Determine the (X, Y) coordinate at the center of the cell enclosing the given text.  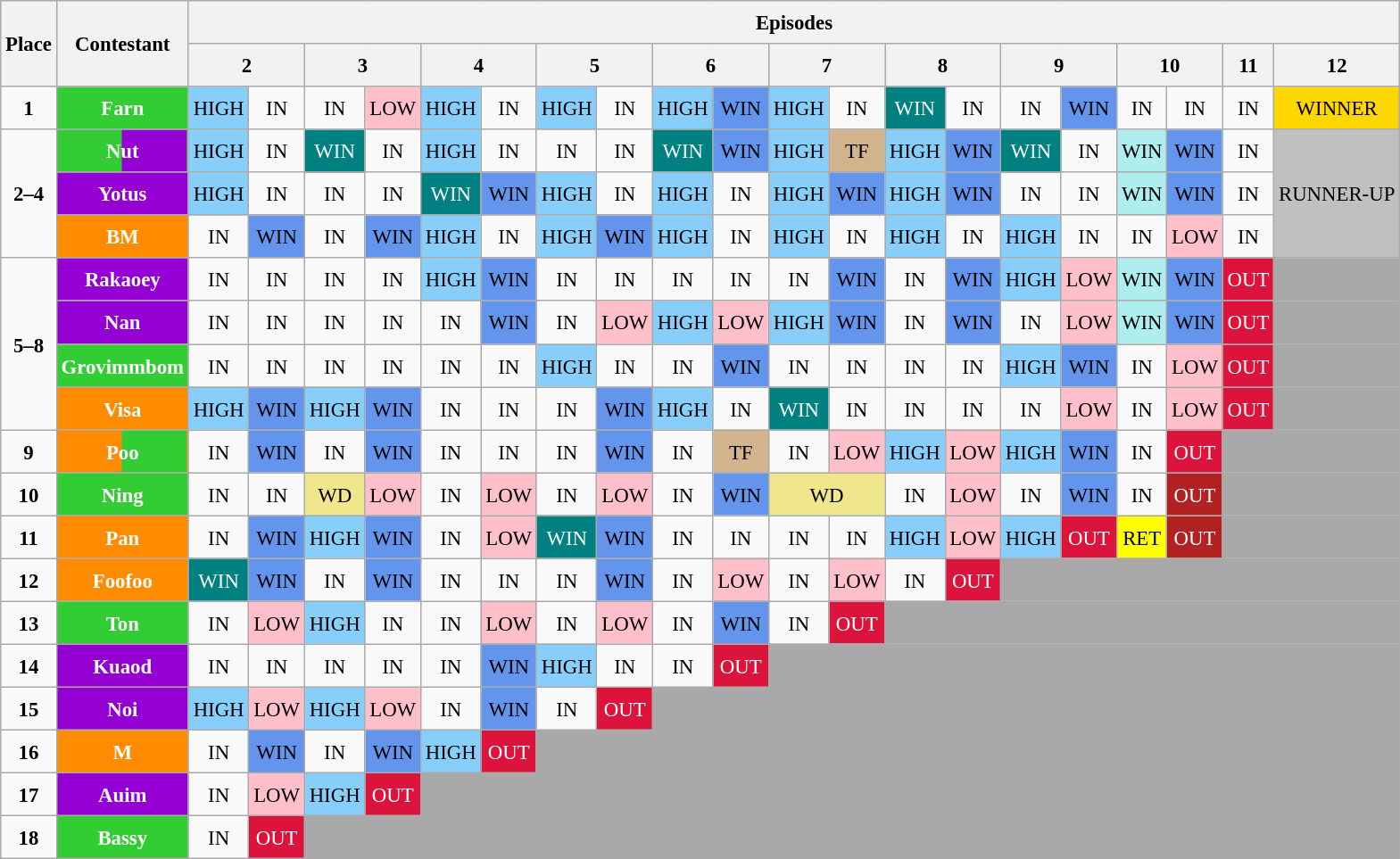
2 (246, 65)
Grovimmbom (122, 366)
M (122, 752)
Auim (122, 795)
1 (29, 108)
Episodes (794, 22)
4 (478, 65)
Place (29, 44)
3 (362, 65)
14 (29, 665)
2–4 (29, 194)
17 (29, 795)
Visa (122, 409)
Ning (122, 494)
Nut (122, 151)
Pan (122, 537)
WINNER (1337, 108)
RUNNER-UP (1337, 194)
Rakaoey (122, 280)
16 (29, 752)
Poo (122, 451)
8 (943, 65)
Nan (122, 323)
15 (29, 708)
Foofoo (122, 580)
13 (29, 623)
Yotus (122, 194)
Farn (122, 108)
Kuaod (122, 665)
5–8 (29, 344)
6 (710, 65)
Ton (122, 623)
Contestant (122, 44)
18 (29, 838)
7 (826, 65)
RET (1142, 537)
BM (122, 236)
5 (594, 65)
Bassy (122, 838)
Noi (122, 708)
